Provide the [X, Y] coordinate of the cell's center where the given text is located.  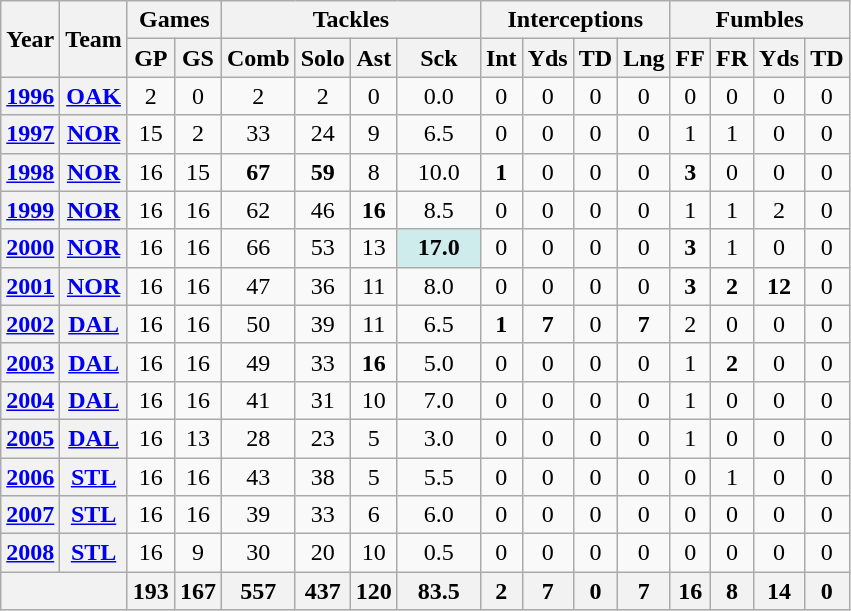
46 [322, 210]
5.0 [438, 362]
23 [322, 438]
GS [198, 58]
62 [258, 210]
30 [258, 553]
28 [258, 438]
43 [258, 477]
Fumbles [760, 20]
2004 [30, 400]
120 [374, 591]
7.0 [438, 400]
2003 [30, 362]
38 [322, 477]
Solo [322, 58]
2008 [30, 553]
1996 [30, 96]
1998 [30, 172]
41 [258, 400]
53 [322, 248]
5.5 [438, 477]
20 [322, 553]
8.5 [438, 210]
10.0 [438, 172]
167 [198, 591]
Tackles [350, 20]
2005 [30, 438]
Lng [644, 58]
1997 [30, 134]
49 [258, 362]
3.0 [438, 438]
Comb [258, 58]
67 [258, 172]
Year [30, 39]
2007 [30, 515]
12 [780, 286]
8.0 [438, 286]
31 [322, 400]
FR [732, 58]
66 [258, 248]
59 [322, 172]
557 [258, 591]
6.0 [438, 515]
GP [150, 58]
17.0 [438, 248]
Interceptions [575, 20]
Ast [374, 58]
Sck [438, 58]
2000 [30, 248]
6 [374, 515]
83.5 [438, 591]
36 [322, 286]
47 [258, 286]
2002 [30, 324]
1999 [30, 210]
OAK [94, 96]
Games [174, 20]
437 [322, 591]
50 [258, 324]
14 [780, 591]
FF [690, 58]
193 [150, 591]
Team [94, 39]
24 [322, 134]
Int [501, 58]
0.5 [438, 553]
0.0 [438, 96]
2001 [30, 286]
2006 [30, 477]
